Provide the [X, Y] coordinate of the cell's center where the given text is located.  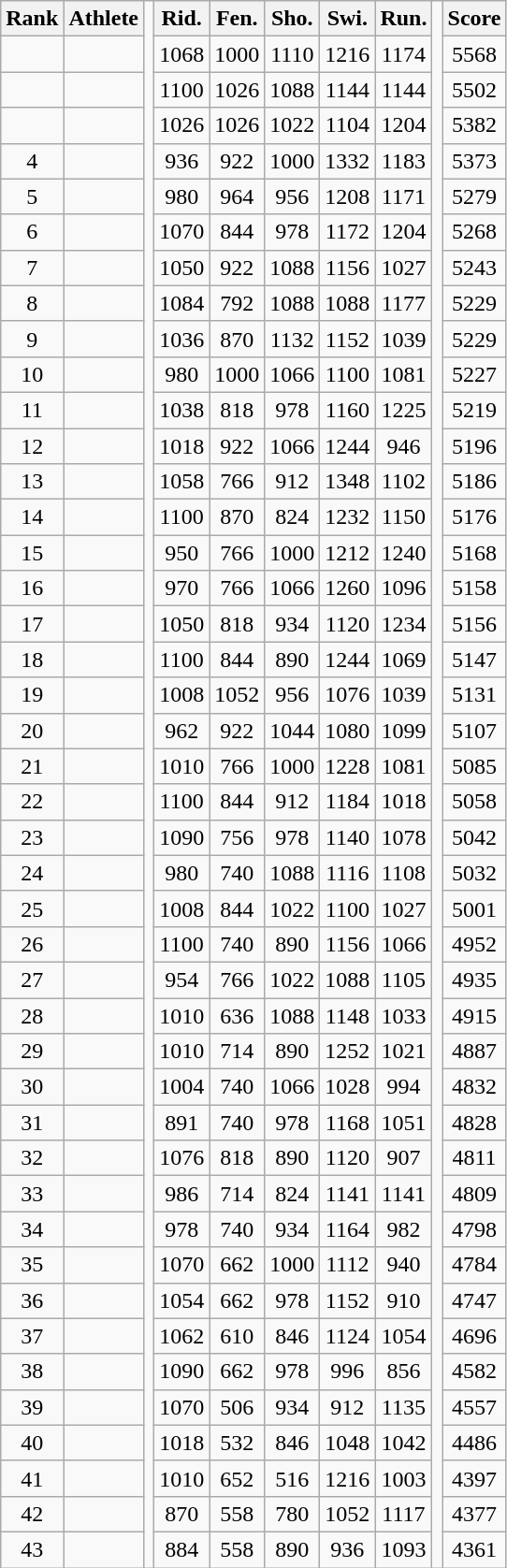
31 [32, 1123]
950 [181, 553]
1093 [404, 1549]
1069 [404, 660]
4798 [474, 1229]
5107 [474, 731]
5568 [474, 54]
13 [32, 482]
42 [32, 1514]
1116 [348, 873]
34 [32, 1229]
19 [32, 695]
39 [32, 1407]
26 [32, 944]
5243 [474, 268]
5042 [474, 837]
5 [32, 196]
36 [32, 1300]
962 [181, 731]
20 [32, 731]
1096 [404, 588]
25 [32, 908]
5131 [474, 695]
4828 [474, 1123]
4696 [474, 1336]
5219 [474, 410]
5058 [474, 802]
40 [32, 1443]
1177 [404, 303]
610 [238, 1336]
5382 [474, 125]
4832 [474, 1087]
994 [404, 1087]
35 [32, 1265]
4397 [474, 1478]
38 [32, 1372]
1058 [181, 482]
1225 [404, 410]
910 [404, 1300]
1252 [348, 1052]
6 [32, 232]
5196 [474, 446]
1174 [404, 54]
1004 [181, 1087]
1132 [292, 339]
884 [181, 1549]
946 [404, 446]
1110 [292, 54]
652 [238, 1478]
18 [32, 660]
4809 [474, 1194]
5373 [474, 161]
1164 [348, 1229]
986 [181, 1194]
4361 [474, 1549]
Swi. [348, 19]
907 [404, 1158]
23 [32, 837]
5001 [474, 908]
5279 [474, 196]
5268 [474, 232]
780 [292, 1514]
1212 [348, 553]
1240 [404, 553]
1038 [181, 410]
982 [404, 1229]
1080 [348, 731]
37 [32, 1336]
1099 [404, 731]
1135 [404, 1407]
506 [238, 1407]
1184 [348, 802]
891 [181, 1123]
Athlete [104, 19]
1033 [404, 1015]
964 [238, 196]
1117 [404, 1514]
4486 [474, 1443]
1068 [181, 54]
27 [32, 980]
22 [32, 802]
21 [32, 766]
4915 [474, 1015]
5147 [474, 660]
1062 [181, 1336]
4952 [474, 944]
Run. [404, 19]
1051 [404, 1123]
5186 [474, 482]
4935 [474, 980]
1172 [348, 232]
1042 [404, 1443]
1148 [348, 1015]
5502 [474, 90]
940 [404, 1265]
1036 [181, 339]
1048 [348, 1443]
1124 [348, 1336]
8 [32, 303]
1348 [348, 482]
1234 [404, 624]
1232 [348, 517]
4 [32, 161]
4557 [474, 1407]
1044 [292, 731]
636 [238, 1015]
1332 [348, 161]
17 [32, 624]
5227 [474, 374]
516 [292, 1478]
7 [32, 268]
1021 [404, 1052]
1078 [404, 837]
1171 [404, 196]
970 [181, 588]
1168 [348, 1123]
16 [32, 588]
1105 [404, 980]
Score [474, 19]
1084 [181, 303]
5085 [474, 766]
29 [32, 1052]
5158 [474, 588]
33 [32, 1194]
1208 [348, 196]
1028 [348, 1087]
4887 [474, 1052]
954 [181, 980]
32 [32, 1158]
1150 [404, 517]
4784 [474, 1265]
Rank [32, 19]
30 [32, 1087]
1108 [404, 873]
24 [32, 873]
756 [238, 837]
1112 [348, 1265]
Rid. [181, 19]
Sho. [292, 19]
14 [32, 517]
15 [32, 553]
856 [404, 1372]
1104 [348, 125]
11 [32, 410]
1160 [348, 410]
41 [32, 1478]
1140 [348, 837]
5032 [474, 873]
12 [32, 446]
5176 [474, 517]
1183 [404, 161]
10 [32, 374]
5156 [474, 624]
4811 [474, 1158]
Fen. [238, 19]
532 [238, 1443]
996 [348, 1372]
1260 [348, 588]
1228 [348, 766]
5168 [474, 553]
43 [32, 1549]
4747 [474, 1300]
28 [32, 1015]
4582 [474, 1372]
4377 [474, 1514]
1003 [404, 1478]
1102 [404, 482]
792 [238, 303]
9 [32, 339]
